Detect which cell encompasses the target text, then output its (X, Y) center coordinate. 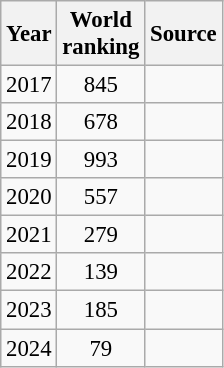
678 (101, 122)
139 (101, 273)
2018 (29, 122)
2023 (29, 310)
Source (184, 34)
2019 (29, 160)
557 (101, 197)
79 (101, 348)
185 (101, 310)
2024 (29, 348)
2021 (29, 235)
Worldranking (101, 34)
Year (29, 34)
993 (101, 160)
2020 (29, 197)
279 (101, 235)
2022 (29, 273)
2017 (29, 85)
845 (101, 85)
